Pinpoint the cell where the given text exists, returning its [x, y] midpoint coordinate. 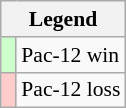
Pac-12 loss [70, 90]
Pac-12 win [70, 55]
Legend [64, 19]
